Provide the (x, y) coordinate of the cell's center where the given text is located.  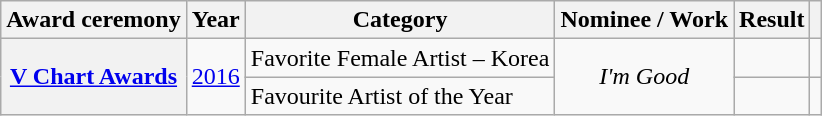
V Chart Awards (94, 77)
Year (216, 20)
Nominee / Work (644, 20)
2016 (216, 77)
I'm Good (644, 77)
Favorite Female Artist – Korea (400, 58)
Award ceremony (94, 20)
Category (400, 20)
Result (772, 20)
Favourite Artist of the Year (400, 96)
